Determine the (x, y) coordinate at the center of the cell enclosing the given text.  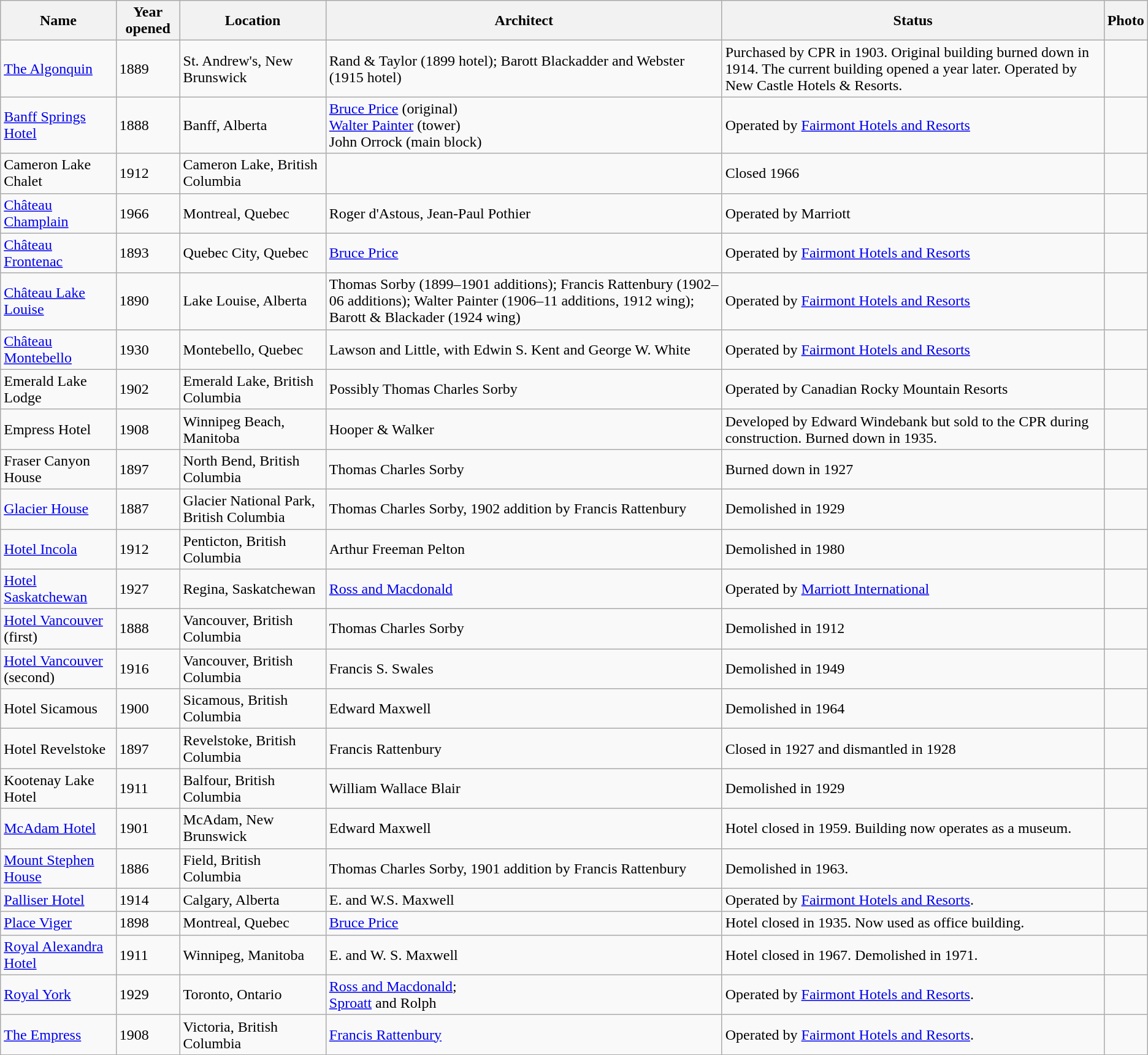
North Bend, British Columbia (253, 469)
Fraser Canyon House (58, 469)
Victoria, British Columbia (253, 1034)
Ross and Macdonald (524, 589)
Winnipeg, Manitoba (253, 954)
Purchased by CPR in 1903. Original building burned down in 1914. The current building opened a year later. Operated by New Castle Hotels & Resorts. (913, 69)
Name (58, 21)
Burned down in 1927 (913, 469)
Balfour, British Columbia (253, 789)
Developed by Edward Windebank but sold to the CPR during construction. Burned down in 1935. (913, 429)
E. and W. S. Maxwell (524, 954)
1893 (148, 253)
Toronto, Ontario (253, 995)
Demolished in 1912 (913, 629)
1890 (148, 301)
Place Viger (58, 923)
Banff Springs Hotel (58, 125)
Emerald Lake Lodge (58, 389)
Penticton, British Columbia (253, 548)
1898 (148, 923)
1929 (148, 995)
1966 (148, 213)
Glacier House (58, 509)
Château Frontenac (58, 253)
Hotel Vancouver (second) (58, 669)
Emerald Lake, British Columbia (253, 389)
Quebec City, Quebec (253, 253)
Demolished in 1949 (913, 669)
William Wallace Blair (524, 789)
Regina, Saskatchewan (253, 589)
Possibly Thomas Charles Sorby (524, 389)
Calgary, Alberta (253, 900)
Bruce Price (original)Walter Painter (tower)John Orrock (main block) (524, 125)
1914 (148, 900)
1887 (148, 509)
Château Lake Louise (58, 301)
1886 (148, 869)
Operated by Canadian Rocky Mountain Resorts (913, 389)
Hotel Sicamous (58, 709)
Hooper & Walker (524, 429)
Ross and Macdonald;Sproatt and Rolph (524, 995)
1902 (148, 389)
Status (913, 21)
Location (253, 21)
Royal York (58, 995)
The Empress (58, 1034)
Hotel Revelstoke (58, 748)
1930 (148, 350)
Winnipeg Beach, Manitoba (253, 429)
1900 (148, 709)
Glacier National Park, British Columbia (253, 509)
Roger d'Astous, Jean-Paul Pothier (524, 213)
Banff, Alberta (253, 125)
Closed 1966 (913, 173)
Hotel Vancouver (first) (58, 629)
1901 (148, 828)
Sicamous, British Columbia (253, 709)
Palliser Hotel (58, 900)
Mount Stephen House (58, 869)
Photo (1126, 21)
Hotel Saskatchewan (58, 589)
Rand & Taylor (1899 hotel); Barott Blackadder and Webster (1915 hotel) (524, 69)
Demolished in 1980 (913, 548)
Demolished in 1964 (913, 709)
Cameron Lake, British Columbia (253, 173)
Operated by Marriott (913, 213)
Royal Alexandra Hotel (58, 954)
Cameron Lake Chalet (58, 173)
Empress Hotel (58, 429)
1889 (148, 69)
Hotel closed in 1967. Demolished in 1971. (913, 954)
E. and W.S. Maxwell (524, 900)
Architect (524, 21)
Lake Louise, Alberta (253, 301)
Lawson and Little, with Edwin S. Kent and George W. White (524, 350)
Francis S. Swales (524, 669)
Demolished in 1963. (913, 869)
Thomas Charles Sorby, 1901 addition by Francis Rattenbury (524, 869)
Operated by Marriott International (913, 589)
Hotel closed in 1935. Now used as office building. (913, 923)
McAdam Hotel (58, 828)
1916 (148, 669)
Revelstoke, British Columbia (253, 748)
Thomas Charles Sorby, 1902 addition by Francis Rattenbury (524, 509)
St. Andrew's, New Brunswick (253, 69)
Arthur Freeman Pelton (524, 548)
Château Champlain (58, 213)
Montebello, Quebec (253, 350)
1927 (148, 589)
Kootenay Lake Hotel (58, 789)
The Algonquin (58, 69)
McAdam, New Brunswick (253, 828)
Field, British Columbia (253, 869)
Year opened (148, 21)
Closed in 1927 and dismantled in 1928 (913, 748)
Hotel closed in 1959. Building now operates as a museum. (913, 828)
Hotel Incola (58, 548)
Château Montebello (58, 350)
